From the cell containing the given text, extract its center point as (X, Y) coordinate. 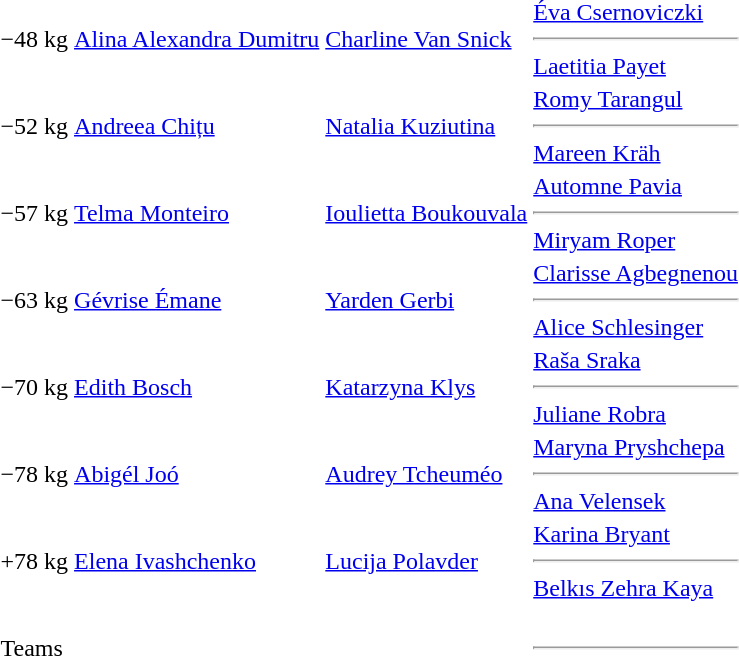
Natalia Kuziutina (426, 126)
Audrey Tcheuméo (426, 474)
Yarden Gerbi (426, 300)
Ioulietta Boukouvala (426, 213)
Lucija Polavder (426, 561)
Telma Monteiro (197, 213)
Gévrise Émane (197, 300)
Elena Ivashchenko (197, 561)
Andreea Chițu (197, 126)
Edith Bosch (197, 387)
Katarzyna Klys (426, 387)
Abigél Joó (197, 474)
